Extract the (X, Y) coordinate from the center of the cell holding the provided text.  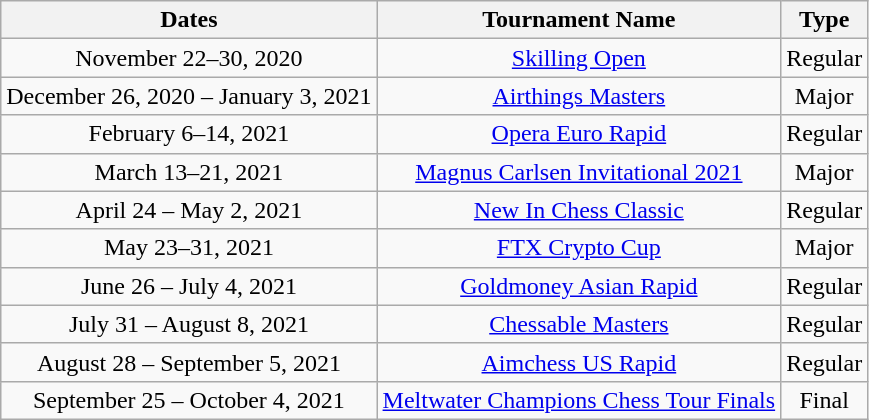
May 23–31, 2021 (189, 248)
Dates (189, 20)
FTX Crypto Cup (579, 248)
Skilling Open (579, 58)
Airthings Masters (579, 96)
Final (824, 400)
Chessable Masters (579, 324)
New In Chess Classic (579, 210)
August 28 – September 5, 2021 (189, 362)
March 13–21, 2021 (189, 172)
February 6–14, 2021 (189, 134)
September 25 – October 4, 2021 (189, 400)
June 26 – July 4, 2021 (189, 286)
April 24 – May 2, 2021 (189, 210)
Type (824, 20)
Aimchess US Rapid (579, 362)
December 26, 2020 – January 3, 2021 (189, 96)
Goldmoney Asian Rapid (579, 286)
Meltwater Champions Chess Tour Finals (579, 400)
November 22–30, 2020 (189, 58)
Opera Euro Rapid (579, 134)
Tournament Name (579, 20)
July 31 – August 8, 2021 (189, 324)
Magnus Carlsen Invitational 2021 (579, 172)
